Return the (X, Y) coordinate for the center point of the cell that contains the specified text.  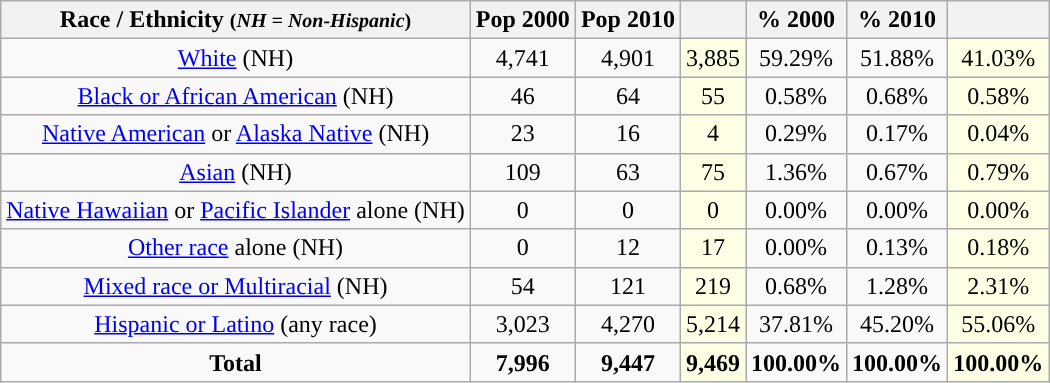
Total (236, 362)
0.13% (898, 248)
3,885 (712, 58)
1.36% (796, 172)
55 (712, 96)
109 (522, 172)
Native Hawaiian or Pacific Islander alone (NH) (236, 210)
12 (628, 248)
17 (712, 248)
0.79% (998, 172)
59.29% (796, 58)
Other race alone (NH) (236, 248)
63 (628, 172)
5,214 (712, 324)
54 (522, 286)
1.28% (898, 286)
41.03% (998, 58)
37.81% (796, 324)
3,023 (522, 324)
Pop 2000 (522, 20)
4 (712, 134)
2.31% (998, 286)
0.18% (998, 248)
0.04% (998, 134)
Hispanic or Latino (any race) (236, 324)
64 (628, 96)
% 2010 (898, 20)
0.17% (898, 134)
45.20% (898, 324)
46 (522, 96)
4,270 (628, 324)
7,996 (522, 362)
75 (712, 172)
9,469 (712, 362)
% 2000 (796, 20)
0.29% (796, 134)
23 (522, 134)
White (NH) (236, 58)
Asian (NH) (236, 172)
121 (628, 286)
9,447 (628, 362)
219 (712, 286)
Mixed race or Multiracial (NH) (236, 286)
Black or African American (NH) (236, 96)
Native American or Alaska Native (NH) (236, 134)
16 (628, 134)
Race / Ethnicity (NH = Non-Hispanic) (236, 20)
Pop 2010 (628, 20)
4,901 (628, 58)
51.88% (898, 58)
55.06% (998, 324)
4,741 (522, 58)
0.67% (898, 172)
